Output the [x, y] coordinate of the center of the cell containing the given text.  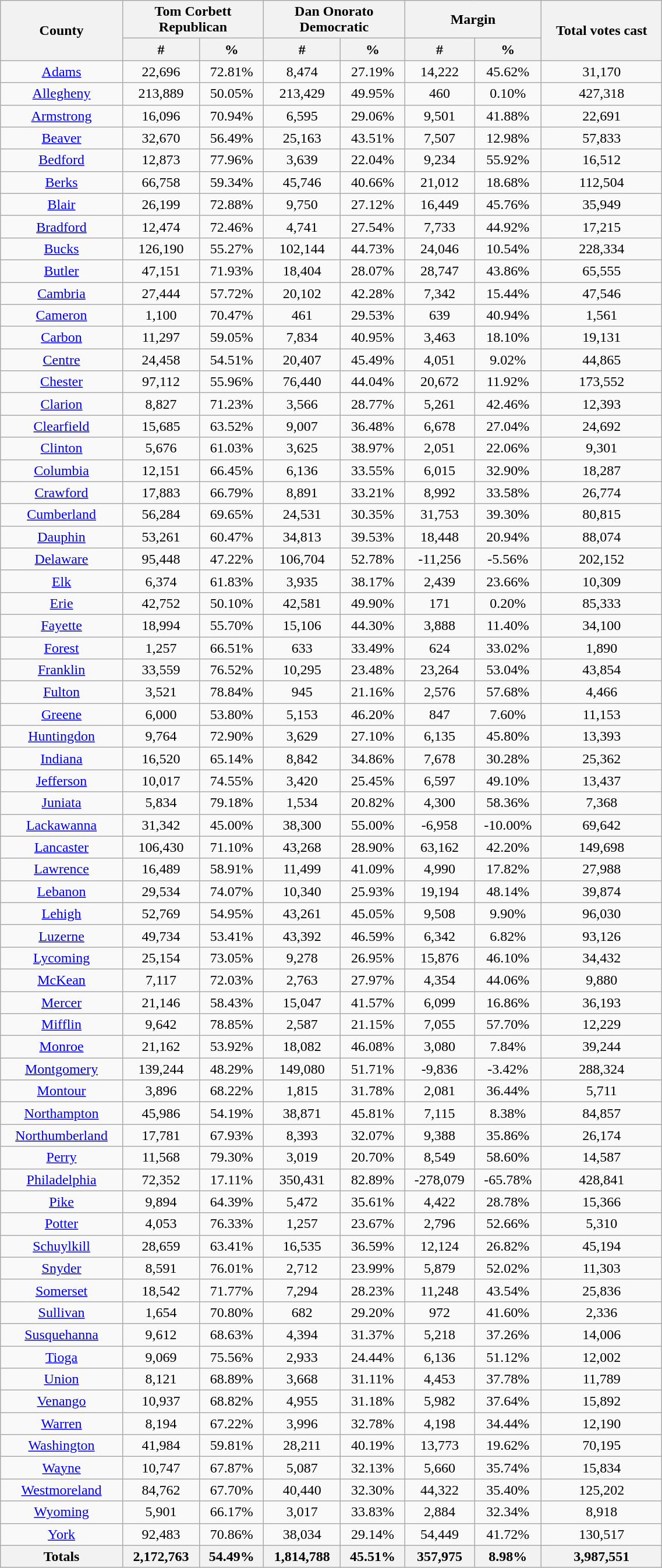
2,172,763 [161, 1556]
54,449 [440, 1534]
24,692 [602, 426]
71.10% [232, 847]
16.86% [508, 1002]
31.37% [373, 1335]
27.19% [373, 72]
72.81% [232, 72]
23,264 [440, 670]
74.55% [232, 781]
4,051 [440, 360]
8,918 [602, 1512]
2,796 [440, 1224]
74.07% [232, 891]
4,422 [440, 1202]
38,034 [302, 1534]
29.06% [373, 116]
Washington [62, 1446]
7,733 [440, 226]
7,507 [440, 138]
41.60% [508, 1312]
17.11% [232, 1180]
32.07% [373, 1135]
7,055 [440, 1025]
-278,079 [440, 1180]
79.18% [232, 803]
68.82% [232, 1401]
50.10% [232, 603]
34,432 [602, 958]
28.90% [373, 847]
139,244 [161, 1069]
40.94% [508, 316]
9.90% [508, 914]
Clinton [62, 448]
12,190 [602, 1424]
-5.56% [508, 559]
52.02% [508, 1268]
27.97% [373, 980]
Bradford [62, 226]
Westmoreland [62, 1490]
10,937 [161, 1401]
16,489 [161, 869]
8.38% [508, 1113]
18,448 [440, 537]
20.82% [373, 803]
69.65% [232, 515]
5,472 [302, 1202]
35,949 [602, 204]
7,342 [440, 293]
22,696 [161, 72]
65,555 [602, 271]
Totals [62, 1556]
46.08% [373, 1047]
112,504 [602, 182]
42.20% [508, 847]
1,534 [302, 803]
76.01% [232, 1268]
28.77% [373, 404]
6,000 [161, 714]
15,047 [302, 1002]
Huntingdon [62, 737]
Somerset [62, 1290]
3,420 [302, 781]
43.51% [373, 138]
6,595 [302, 116]
202,152 [602, 559]
102,144 [302, 249]
4,354 [440, 980]
Wyoming [62, 1512]
3,019 [302, 1158]
24,046 [440, 249]
48.29% [232, 1069]
0.20% [508, 603]
23.48% [373, 670]
5,711 [602, 1091]
84,762 [161, 1490]
9,301 [602, 448]
25,362 [602, 759]
2,763 [302, 980]
Carbon [62, 338]
31,342 [161, 825]
88,074 [602, 537]
1,890 [602, 648]
9,894 [161, 1202]
53.41% [232, 936]
357,975 [440, 1556]
64.39% [232, 1202]
173,552 [602, 382]
52.78% [373, 559]
4,394 [302, 1335]
18,287 [602, 470]
31.11% [373, 1379]
28,211 [302, 1446]
2,712 [302, 1268]
25.45% [373, 781]
15,834 [602, 1468]
5,901 [161, 1512]
61.03% [232, 448]
28,747 [440, 271]
28,659 [161, 1246]
8.98% [508, 1556]
6,374 [161, 581]
33.21% [373, 493]
Fayette [62, 625]
5,261 [440, 404]
18,542 [161, 1290]
43,392 [302, 936]
66.17% [232, 1512]
Potter [62, 1224]
29,534 [161, 891]
46.59% [373, 936]
45.76% [508, 204]
5,153 [302, 714]
63,162 [440, 847]
24.44% [373, 1357]
32.30% [373, 1490]
84,857 [602, 1113]
9,501 [440, 116]
9,069 [161, 1357]
20,672 [440, 382]
945 [302, 692]
21.15% [373, 1025]
55.70% [232, 625]
3,566 [302, 404]
Margin [473, 20]
13,393 [602, 737]
6,135 [440, 737]
67.70% [232, 1490]
23.99% [373, 1268]
4,300 [440, 803]
3,987,551 [602, 1556]
18,082 [302, 1047]
34,813 [302, 537]
41.72% [508, 1534]
6,342 [440, 936]
27.12% [373, 204]
76,440 [302, 382]
22,691 [602, 116]
11,789 [602, 1379]
6,597 [440, 781]
2,884 [440, 1512]
126,190 [161, 249]
58.91% [232, 869]
7,115 [440, 1113]
44.30% [373, 625]
66.79% [232, 493]
-10.00% [508, 825]
461 [302, 316]
5,834 [161, 803]
4,198 [440, 1424]
32.13% [373, 1468]
75.56% [232, 1357]
72.88% [232, 204]
31,753 [440, 515]
35.86% [508, 1135]
47,151 [161, 271]
40.95% [373, 338]
228,334 [602, 249]
23.67% [373, 1224]
58.36% [508, 803]
County [62, 30]
2,081 [440, 1091]
79.30% [232, 1158]
31,170 [602, 72]
44,865 [602, 360]
0.10% [508, 94]
7,294 [302, 1290]
27,444 [161, 293]
McKean [62, 980]
40,440 [302, 1490]
12,002 [602, 1357]
43,268 [302, 847]
4,990 [440, 869]
Lebanon [62, 891]
19,194 [440, 891]
6.82% [508, 936]
57.68% [508, 692]
10,295 [302, 670]
32.90% [508, 470]
15,685 [161, 426]
9,388 [440, 1135]
41.09% [373, 869]
Blair [62, 204]
45,986 [161, 1113]
1,814,788 [302, 1556]
Montour [62, 1091]
Montgomery [62, 1069]
95,448 [161, 559]
106,704 [302, 559]
17,781 [161, 1135]
Union [62, 1379]
9,007 [302, 426]
11.92% [508, 382]
21,012 [440, 182]
30.35% [373, 515]
26,774 [602, 493]
45,194 [602, 1246]
11,499 [302, 869]
47.22% [232, 559]
8,842 [302, 759]
41,984 [161, 1446]
Butler [62, 271]
56.49% [232, 138]
39.53% [373, 537]
Wayne [62, 1468]
Cameron [62, 316]
34,100 [602, 625]
350,431 [302, 1180]
41.57% [373, 1002]
Monroe [62, 1047]
4,741 [302, 226]
17.82% [508, 869]
45.62% [508, 72]
15,106 [302, 625]
639 [440, 316]
66.45% [232, 470]
Lawrence [62, 869]
3,896 [161, 1091]
45.51% [373, 1556]
18,994 [161, 625]
29.20% [373, 1312]
27.04% [508, 426]
51.12% [508, 1357]
45.00% [232, 825]
16,096 [161, 116]
Mifflin [62, 1025]
56,284 [161, 515]
847 [440, 714]
31.18% [373, 1401]
44.06% [508, 980]
18.10% [508, 338]
Northampton [62, 1113]
Dan OnoratoDemocratic [334, 20]
19.62% [508, 1446]
9,278 [302, 958]
-9,836 [440, 1069]
13,773 [440, 1446]
72.46% [232, 226]
66,758 [161, 182]
39,244 [602, 1047]
Lackawanna [62, 825]
38,871 [302, 1113]
9,612 [161, 1335]
38,300 [302, 825]
34.44% [508, 1424]
39,874 [602, 891]
Venango [62, 1401]
42,752 [161, 603]
Total votes cast [602, 30]
82.89% [373, 1180]
71.93% [232, 271]
57.70% [508, 1025]
Crawford [62, 493]
Perry [62, 1158]
York [62, 1534]
49,734 [161, 936]
70,195 [602, 1446]
130,517 [602, 1534]
71.23% [232, 404]
11.40% [508, 625]
26,199 [161, 204]
38.97% [373, 448]
Bucks [62, 249]
33.58% [508, 493]
Armstrong [62, 116]
8,992 [440, 493]
26.82% [508, 1246]
Columbia [62, 470]
23.66% [508, 581]
4,053 [161, 1224]
41.88% [508, 116]
1,100 [161, 316]
14,587 [602, 1158]
8,891 [302, 493]
3,080 [440, 1047]
45.80% [508, 737]
7.60% [508, 714]
Clarion [62, 404]
59.05% [232, 338]
5,879 [440, 1268]
3,888 [440, 625]
-3.42% [508, 1069]
10,340 [302, 891]
9,880 [602, 980]
171 [440, 603]
39.30% [508, 515]
36.48% [373, 426]
45.05% [373, 914]
6,099 [440, 1002]
Dauphin [62, 537]
29.53% [373, 316]
44.04% [373, 382]
63.52% [232, 426]
19,131 [602, 338]
71.77% [232, 1290]
49.95% [373, 94]
12,873 [161, 160]
Berks [62, 182]
49.10% [508, 781]
16,535 [302, 1246]
54.51% [232, 360]
26,174 [602, 1135]
428,841 [602, 1180]
3,996 [302, 1424]
2,576 [440, 692]
43.86% [508, 271]
47,546 [602, 293]
Franklin [62, 670]
18,404 [302, 271]
5,676 [161, 448]
52.66% [508, 1224]
22.06% [508, 448]
9,750 [302, 204]
16,512 [602, 160]
38.17% [373, 581]
8,121 [161, 1379]
3,521 [161, 692]
36,193 [602, 1002]
5,087 [302, 1468]
7,834 [302, 338]
6,678 [440, 426]
45,746 [302, 182]
67.22% [232, 1424]
15,876 [440, 958]
26.95% [373, 958]
5,982 [440, 1401]
6,015 [440, 470]
78.85% [232, 1025]
50.05% [232, 94]
20.70% [373, 1158]
14,222 [440, 72]
70.86% [232, 1534]
76.33% [232, 1224]
43,854 [602, 670]
45.49% [373, 360]
24,458 [161, 360]
3,668 [302, 1379]
Cambria [62, 293]
Philadelphia [62, 1180]
42.28% [373, 293]
44.73% [373, 249]
682 [302, 1312]
149,080 [302, 1069]
Cumberland [62, 515]
1,815 [302, 1091]
11,248 [440, 1290]
68.89% [232, 1379]
4,453 [440, 1379]
2,439 [440, 581]
106,430 [161, 847]
77.96% [232, 160]
12.98% [508, 138]
59.34% [232, 182]
78.84% [232, 692]
21,162 [161, 1047]
9.02% [508, 360]
Allegheny [62, 94]
52,769 [161, 914]
4,955 [302, 1401]
55.96% [232, 382]
33.49% [373, 648]
36.44% [508, 1091]
16,449 [440, 204]
22.04% [373, 160]
3,625 [302, 448]
32.34% [508, 1512]
1,561 [602, 316]
55.27% [232, 249]
54.19% [232, 1113]
9,642 [161, 1025]
57.72% [232, 293]
72.90% [232, 737]
Lehigh [62, 914]
Tom CorbettRepublican [193, 20]
20.94% [508, 537]
35.40% [508, 1490]
Juniata [62, 803]
29.14% [373, 1534]
8,827 [161, 404]
1,654 [161, 1312]
Tioga [62, 1357]
213,429 [302, 94]
46.10% [508, 958]
7.84% [508, 1047]
12,124 [440, 1246]
4,466 [602, 692]
10,017 [161, 781]
33.02% [508, 648]
Warren [62, 1424]
2,587 [302, 1025]
57,833 [602, 138]
33.83% [373, 1512]
59.81% [232, 1446]
20,102 [302, 293]
-6,958 [440, 825]
72,352 [161, 1180]
44.92% [508, 226]
67.87% [232, 1468]
-11,256 [440, 559]
67.93% [232, 1135]
11,297 [161, 338]
53.92% [232, 1047]
5,218 [440, 1335]
10.54% [508, 249]
33,559 [161, 670]
Centre [62, 360]
53.80% [232, 714]
8,591 [161, 1268]
7,368 [602, 803]
40.19% [373, 1446]
14,006 [602, 1335]
Sullivan [62, 1312]
58.60% [508, 1158]
55.92% [508, 160]
40.66% [373, 182]
12,229 [602, 1025]
18.68% [508, 182]
3,463 [440, 338]
72.03% [232, 980]
48.14% [508, 891]
54.49% [232, 1556]
60.47% [232, 537]
27.54% [373, 226]
125,202 [602, 1490]
46.20% [373, 714]
20,407 [302, 360]
33.55% [373, 470]
3,629 [302, 737]
36.59% [373, 1246]
11,568 [161, 1158]
460 [440, 94]
427,318 [602, 94]
3,639 [302, 160]
21.16% [373, 692]
8,474 [302, 72]
9,234 [440, 160]
2,336 [602, 1312]
Adams [62, 72]
85,333 [602, 603]
54.95% [232, 914]
288,324 [602, 1069]
32,670 [161, 138]
624 [440, 648]
92,483 [161, 1534]
12,151 [161, 470]
73.05% [232, 958]
25,836 [602, 1290]
15,892 [602, 1401]
10,747 [161, 1468]
76.52% [232, 670]
28.78% [508, 1202]
10,309 [602, 581]
53,261 [161, 537]
45.81% [373, 1113]
70.94% [232, 116]
80,815 [602, 515]
Snyder [62, 1268]
Delaware [62, 559]
70.47% [232, 316]
35.61% [373, 1202]
Lancaster [62, 847]
68.22% [232, 1091]
35.74% [508, 1468]
12,393 [602, 404]
9,508 [440, 914]
44,322 [440, 1490]
Forest [62, 648]
9,764 [161, 737]
25,154 [161, 958]
Greene [62, 714]
3,017 [302, 1512]
16,520 [161, 759]
Susquehanna [62, 1335]
Erie [62, 603]
11,303 [602, 1268]
972 [440, 1312]
30.28% [508, 759]
97,112 [161, 382]
2,933 [302, 1357]
Elk [62, 581]
8,194 [161, 1424]
Schuylkill [62, 1246]
66.51% [232, 648]
25,163 [302, 138]
61.83% [232, 581]
65.14% [232, 759]
42,581 [302, 603]
27,988 [602, 869]
15.44% [508, 293]
32.78% [373, 1424]
Indiana [62, 759]
Chester [62, 382]
5,660 [440, 1468]
2,051 [440, 448]
Northumberland [62, 1135]
Lycoming [62, 958]
11,153 [602, 714]
Bedford [62, 160]
43,261 [302, 914]
28.07% [373, 271]
13,437 [602, 781]
Beaver [62, 138]
Mercer [62, 1002]
Fulton [62, 692]
24,531 [302, 515]
633 [302, 648]
93,126 [602, 936]
49.90% [373, 603]
53.04% [508, 670]
58.43% [232, 1002]
37.64% [508, 1401]
27.10% [373, 737]
69,642 [602, 825]
21,146 [161, 1002]
68.63% [232, 1335]
43.54% [508, 1290]
Luzerne [62, 936]
7,678 [440, 759]
3,935 [302, 581]
37.26% [508, 1335]
15,366 [602, 1202]
51.71% [373, 1069]
Clearfield [62, 426]
7,117 [161, 980]
96,030 [602, 914]
5,310 [602, 1224]
31.78% [373, 1091]
28.23% [373, 1290]
17,883 [161, 493]
8,393 [302, 1135]
Jefferson [62, 781]
70.80% [232, 1312]
17,215 [602, 226]
8,549 [440, 1158]
55.00% [373, 825]
42.46% [508, 404]
213,889 [161, 94]
149,698 [602, 847]
37.78% [508, 1379]
12,474 [161, 226]
-65.78% [508, 1180]
Pike [62, 1202]
34.86% [373, 759]
25.93% [373, 891]
63.41% [232, 1246]
